Extract the [x, y] coordinate from the center of the cell holding the provided text.  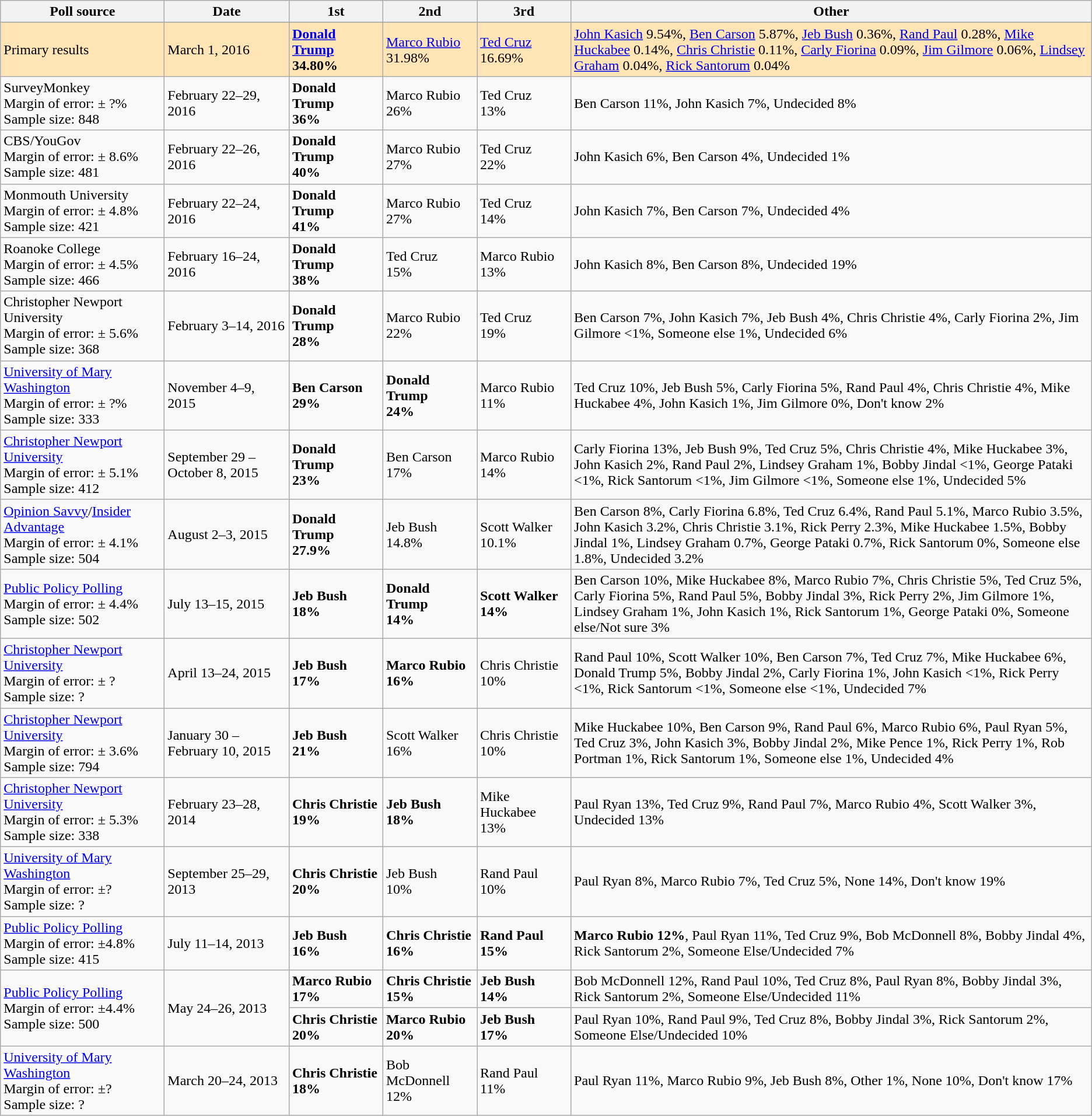
Ben Carson 11%, John Kasich 7%, Undecided 8% [832, 103]
February 22–24, 2016 [227, 211]
Marco Rubio13% [524, 264]
Ted Cruz 10%, Jeb Bush 5%, Carly Fiorina 5%, Rand Paul 4%, Chris Christie 4%, Mike Huckabee 4%, John Kasich 1%, Jim Gilmore 0%, Don't know 2% [832, 396]
Poll source [83, 12]
Donald Trump24% [429, 396]
Scott Walker14% [524, 603]
Date [227, 12]
Donald Trump38% [336, 264]
Donald Trump14% [429, 603]
Christopher Newport UniversityMargin of error: ± ? Sample size: ? [83, 673]
February 23–28, 2014 [227, 812]
CBS/YouGovMargin of error: ± 8.6% Sample size: 481 [83, 157]
Public Policy PollingMargin of error: ± 4.4% Sample size: 502 [83, 603]
Marco Rubio14% [524, 464]
Bob McDonnell 12%, Rand Paul 10%, Ted Cruz 8%, Paul Ryan 8%, Bobby Jindal 3%, Rick Santorum 2%, Someone Else/Undecided 11% [832, 989]
John Kasich 7%, Ben Carson 7%, Undecided 4% [832, 211]
February 16–24, 2016 [227, 264]
Jeb Bush21% [336, 743]
Christopher Newport UniversityMargin of error: ± 5.3% Sample size: 338 [83, 812]
3rd [524, 12]
Donald Trump36% [336, 103]
September 25–29, 2013 [227, 882]
Donald Trump23% [336, 464]
Marco Rubio 11% [524, 396]
Rand Paul10% [524, 882]
Chris Christie15% [429, 989]
Primary results [83, 50]
July 11–14, 2013 [227, 943]
Paul Ryan 11%, Marco Rubio 9%, Jeb Bush 8%, Other 1%, None 10%, Don't know 17% [832, 1080]
Christopher Newport UniversityMargin of error: ± 5.6% Sample size: 368 [83, 326]
Marco Rubio17% [336, 989]
Donald Trump41% [336, 211]
Mike Huckabee13% [524, 812]
Other [832, 12]
Christopher Newport UniversityMargin of error: ± 5.1% Sample size: 412 [83, 464]
Monmouth UniversityMargin of error: ± 4.8% Sample size: 421 [83, 211]
John Kasich 6%, Ben Carson 4%, Undecided 1% [832, 157]
Paul Ryan 10%, Rand Paul 9%, Ted Cruz 8%, Bobby Jindal 3%, Rick Santorum 2%, Someone Else/Undecided 10% [832, 1027]
September 29 – October 8, 2015 [227, 464]
University of Mary WashingtonMargin of error: ± ?% Sample size: 333 [83, 396]
Ted Cruz13% [524, 103]
Jeb Bush14.8% [429, 534]
Bob McDonnell12% [429, 1080]
Paul Ryan 13%, Ted Cruz 9%, Rand Paul 7%, Marco Rubio 4%, Scott Walker 3%, Undecided 13% [832, 812]
March 1, 2016 [227, 50]
Donald Trump27.9% [336, 534]
Chris Christie19% [336, 812]
Paul Ryan 8%, Marco Rubio 7%, Ted Cruz 5%, None 14%, Don't know 19% [832, 882]
Jeb Bush14% [524, 989]
Ben Carson17% [429, 464]
Donald Trump28% [336, 326]
2nd [429, 12]
Marco Rubio16% [429, 673]
John Kasich 8%, Ben Carson 8%, Undecided 19% [832, 264]
Ben Carson 7%, John Kasich 7%, Jeb Bush 4%, Chris Christie 4%, Carly Fiorina 2%, Jim Gilmore <1%, Someone else 1%, Undecided 6% [832, 326]
February 22–29, 2016 [227, 103]
Scott Walker10.1% [524, 534]
Rand Paul15% [524, 943]
February 3–14, 2016 [227, 326]
Ted Cruz19% [524, 326]
Ted Cruz22% [524, 157]
Marco Rubio31.98% [429, 50]
February 22–26, 2016 [227, 157]
Opinion Savvy/Insider AdvantageMargin of error: ± 4.1% Sample size: 504 [83, 534]
July 13–15, 2015 [227, 603]
Ted Cruz14% [524, 211]
May 24–26, 2013 [227, 1008]
Chris Christie16% [429, 943]
Ted Cruz15% [429, 264]
SurveyMonkeyMargin of error: ± ?% Sample size: 848 [83, 103]
Marco Rubio26% [429, 103]
Marco Rubio22% [429, 326]
Rand Paul11% [524, 1080]
Marco Rubio 12%, Paul Ryan 11%, Ted Cruz 9%, Bob McDonnell 8%, Bobby Jindal 4%, Rick Santorum 2%, Someone Else/Undecided 7% [832, 943]
Public Policy PollingMargin of error: ±4.4% Sample size: 500 [83, 1008]
Ted Cruz16.69% [524, 50]
Donald Trump40% [336, 157]
Donald Trump34.80% [336, 50]
January 30 – February 10, 2015 [227, 743]
Roanoke CollegeMargin of error: ± 4.5% Sample size: 466 [83, 264]
August 2–3, 2015 [227, 534]
Jeb Bush16% [336, 943]
April 13–24, 2015 [227, 673]
1st [336, 12]
Christopher Newport UniversityMargin of error: ± 3.6% Sample size: 794 [83, 743]
Public Policy PollingMargin of error: ±4.8% Sample size: 415 [83, 943]
Scott Walker16% [429, 743]
November 4–9, 2015 [227, 396]
March 20–24, 2013 [227, 1080]
Jeb Bush10% [429, 882]
Chris Christie18% [336, 1080]
Ben Carson29% [336, 396]
Marco Rubio20% [429, 1027]
